Determine the [X, Y] coordinate at the center of the cell enclosing the given text.  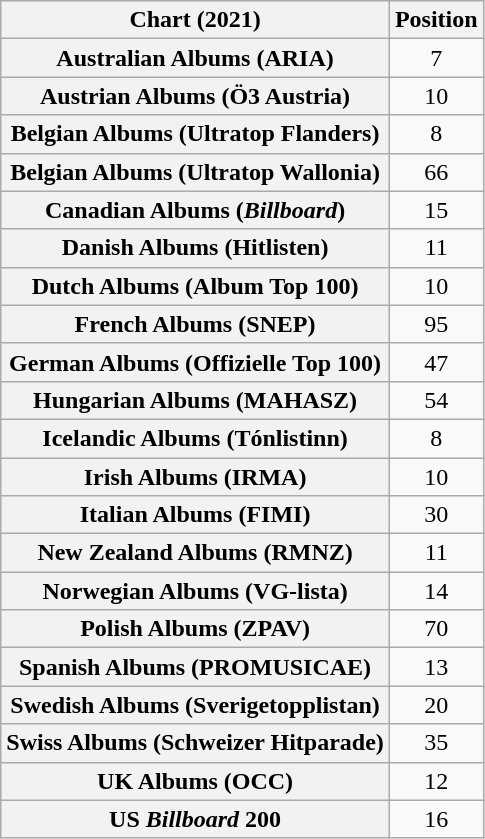
Icelandic Albums (Tónlistinn) [196, 438]
Danish Albums (Hitlisten) [196, 248]
German Albums (Offizielle Top 100) [196, 362]
Australian Albums (ARIA) [196, 58]
7 [436, 58]
Position [436, 20]
Polish Albums (ZPAV) [196, 629]
95 [436, 324]
New Zealand Albums (RMNZ) [196, 553]
Belgian Albums (Ultratop Flanders) [196, 134]
47 [436, 362]
Swiss Albums (Schweizer Hitparade) [196, 743]
Austrian Albums (Ö3 Austria) [196, 96]
35 [436, 743]
Swedish Albums (Sverigetopplistan) [196, 705]
13 [436, 667]
Dutch Albums (Album Top 100) [196, 286]
12 [436, 781]
15 [436, 210]
70 [436, 629]
30 [436, 515]
French Albums (SNEP) [196, 324]
Spanish Albums (PROMUSICAE) [196, 667]
US Billboard 200 [196, 819]
66 [436, 172]
Chart (2021) [196, 20]
Belgian Albums (Ultratop Wallonia) [196, 172]
Irish Albums (IRMA) [196, 477]
Canadian Albums (Billboard) [196, 210]
Norwegian Albums (VG-lista) [196, 591]
Italian Albums (FIMI) [196, 515]
Hungarian Albums (MAHASZ) [196, 400]
20 [436, 705]
16 [436, 819]
54 [436, 400]
14 [436, 591]
UK Albums (OCC) [196, 781]
